Return (x, y) of the center of cell containing provided text 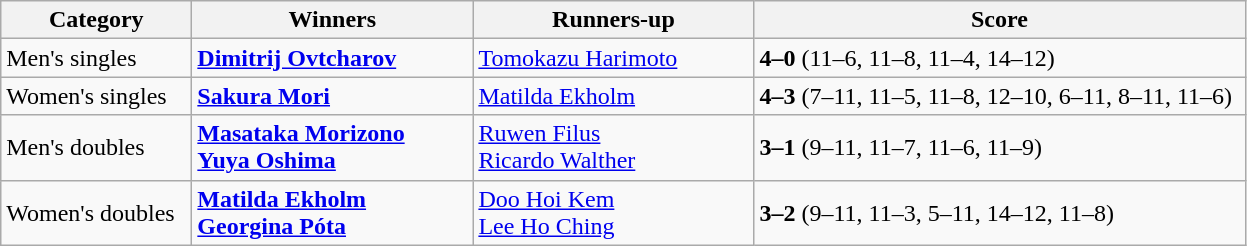
Women's singles (96, 96)
4–0 (11–6, 11–8, 11–4, 14–12) (1000, 58)
Ruwen Filus Ricardo Walther (614, 148)
Tomokazu Harimoto (614, 58)
3–1 (9–11, 11–7, 11–6, 11–9) (1000, 148)
Women's doubles (96, 212)
Men's singles (96, 58)
Men's doubles (96, 148)
Doo Hoi Kem Lee Ho Ching (614, 212)
4–3 (7–11, 11–5, 11–8, 12–10, 6–11, 8–11, 11–6) (1000, 96)
Masataka Morizono Yuya Oshima (332, 148)
Score (1000, 20)
Dimitrij Ovtcharov (332, 58)
Runners-up (614, 20)
Sakura Mori (332, 96)
Winners (332, 20)
Category (96, 20)
3–2 (9–11, 11–3, 5–11, 14–12, 11–8) (1000, 212)
Matilda Ekholm Georgina Póta (332, 212)
Matilda Ekholm (614, 96)
